Return the (X, Y) coordinate for the center point of the cell that contains the specified text.  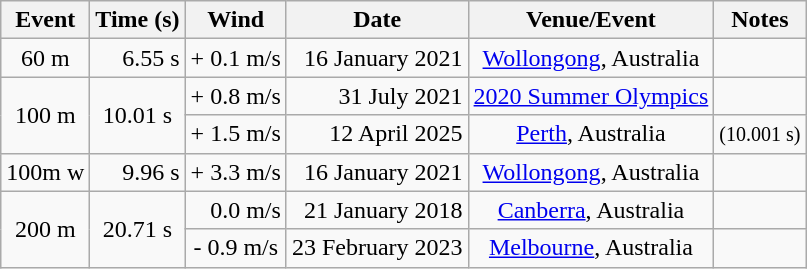
Canberra, Australia (591, 210)
Date (377, 20)
20.71 s (138, 229)
Melbourne, Australia (591, 248)
+ 3.3 m/s (236, 172)
Wind (236, 20)
(10.001 s) (760, 134)
0.0 m/s (236, 210)
10.01 s (138, 115)
Perth, Australia (591, 134)
Time (s) (138, 20)
12 April 2025 (377, 134)
21 January 2018 (377, 210)
60 m (46, 58)
+ 1.5 m/s (236, 134)
23 February 2023 (377, 248)
100m w (46, 172)
Event (46, 20)
- 0.9 m/s (236, 248)
31 July 2021 (377, 96)
100 m (46, 115)
Venue/Event (591, 20)
2020 Summer Olympics (591, 96)
200 m (46, 229)
6.55 s (138, 58)
Notes (760, 20)
+ 0.1 m/s (236, 58)
+ 0.8 m/s (236, 96)
9.96 s (138, 172)
